Extract the [x, y] coordinate from the center of the cell holding the provided text.  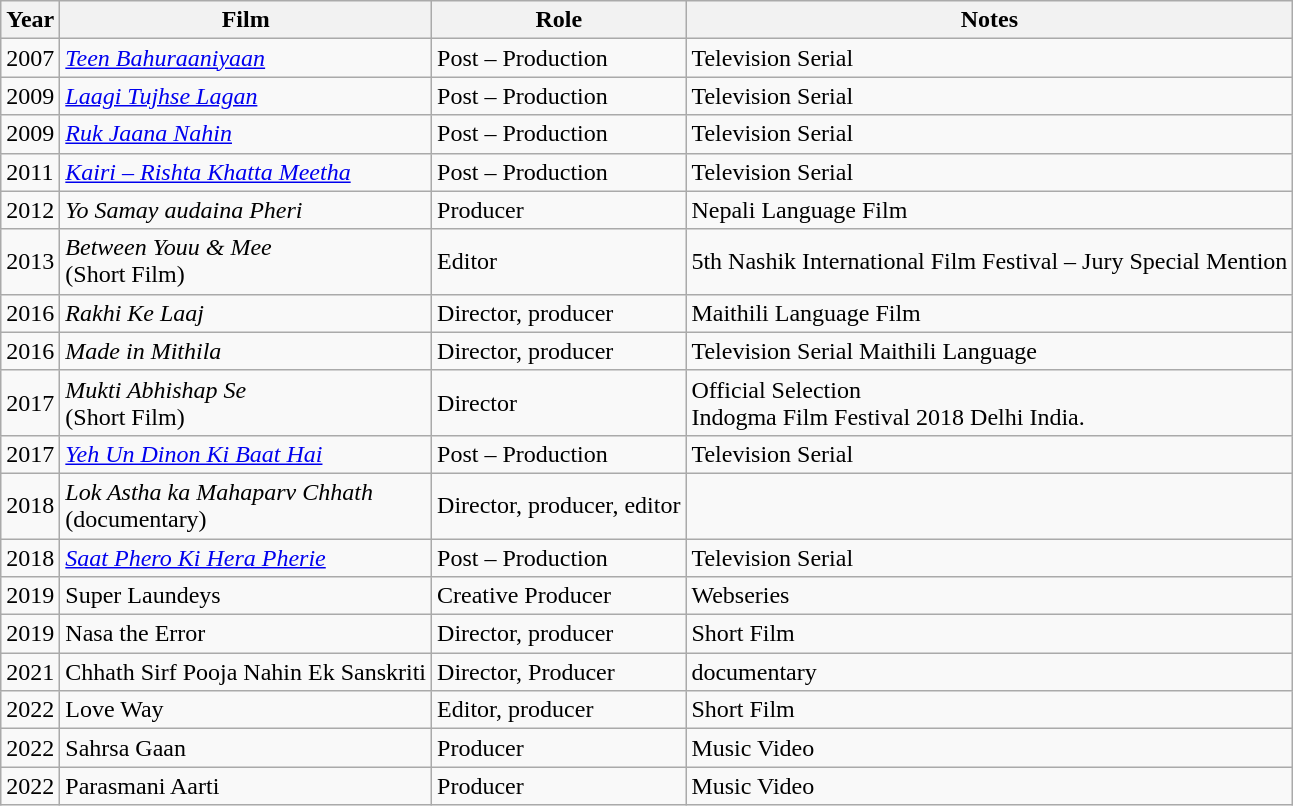
2013 [30, 262]
Yeh Un Dinon Ki Baat Hai [246, 454]
2012 [30, 210]
Notes [990, 20]
Film [246, 20]
Editor, producer [559, 710]
Teen Bahuraaniyaan [246, 58]
Love Way [246, 710]
Year [30, 20]
Nepali Language Film [990, 210]
Kairi – Rishta Khatta Meetha [246, 172]
Mukti Abhishap Se (Short Film) [246, 402]
Rakhi Ke Laaj [246, 313]
2011 [30, 172]
Role [559, 20]
Nasa the Error [246, 634]
Made in Mithila [246, 351]
2007 [30, 58]
Saat Phero Ki Hera Pherie [246, 557]
Official Selection Indogma Film Festival 2018 Delhi India. [990, 402]
Parasmani Aarti [246, 786]
2021 [30, 672]
Maithili Language Film [990, 313]
Editor [559, 262]
Between Youu & Mee (Short Film) [246, 262]
5th Nashik International Film Festival – Jury Special Mention [990, 262]
Ruk Jaana Nahin [246, 134]
documentary [990, 672]
Super Laundeys [246, 596]
Director, producer, editor [559, 506]
Laagi Tujhse Lagan [246, 96]
Lok Astha ka Mahaparv Chhath (documentary) [246, 506]
Director [559, 402]
Creative Producer [559, 596]
Television Serial Maithili Language [990, 351]
Director, Producer [559, 672]
Yo Samay audaina Pheri [246, 210]
Webseries [990, 596]
Chhath Sirf Pooja Nahin Ek Sanskriti [246, 672]
Sahrsa Gaan [246, 748]
